Return the (x, y) coordinate for the center point of the cell that contains the specified text.  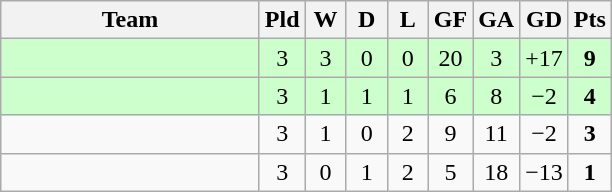
−13 (544, 172)
20 (450, 58)
4 (590, 96)
8 (496, 96)
Pts (590, 20)
Pld (282, 20)
GA (496, 20)
6 (450, 96)
18 (496, 172)
GD (544, 20)
D (366, 20)
Team (130, 20)
11 (496, 134)
W (326, 20)
5 (450, 172)
GF (450, 20)
+17 (544, 58)
L (408, 20)
